Extract the [X, Y] coordinate from the center of the cell holding the provided text.  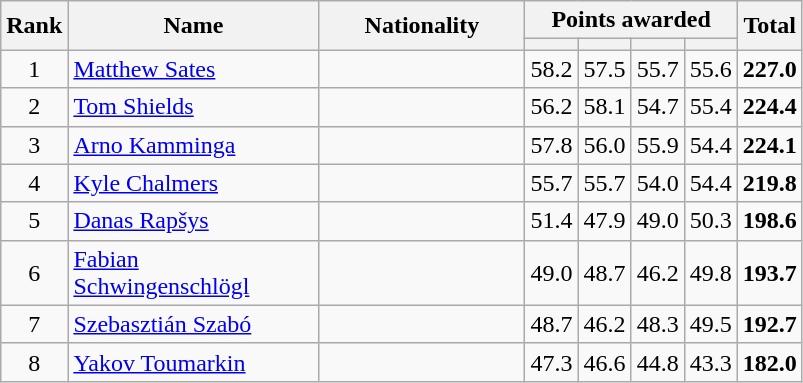
5 [34, 221]
49.8 [710, 272]
55.6 [710, 69]
198.6 [770, 221]
55.9 [658, 145]
Nationality [422, 26]
Kyle Chalmers [194, 183]
2 [34, 107]
44.8 [658, 362]
54.0 [658, 183]
Name [194, 26]
50.3 [710, 221]
47.9 [604, 221]
224.1 [770, 145]
3 [34, 145]
1 [34, 69]
48.3 [658, 324]
56.0 [604, 145]
Tom Shields [194, 107]
Szebasztián Szabó [194, 324]
Fabian Schwingenschlögl [194, 272]
6 [34, 272]
182.0 [770, 362]
4 [34, 183]
Yakov Toumarkin [194, 362]
54.7 [658, 107]
51.4 [552, 221]
8 [34, 362]
47.3 [552, 362]
224.4 [770, 107]
Danas Rapšys [194, 221]
49.5 [710, 324]
58.1 [604, 107]
56.2 [552, 107]
192.7 [770, 324]
55.4 [710, 107]
Arno Kamminga [194, 145]
193.7 [770, 272]
46.6 [604, 362]
Matthew Sates [194, 69]
57.8 [552, 145]
43.3 [710, 362]
7 [34, 324]
Total [770, 26]
Points awarded [631, 20]
219.8 [770, 183]
57.5 [604, 69]
Rank [34, 26]
227.0 [770, 69]
58.2 [552, 69]
